Scan for the cell matching the given text and deliver its (x, y) coordinate at center. 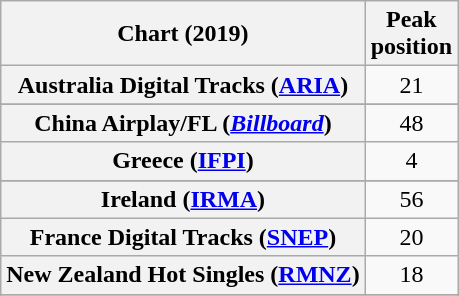
56 (411, 199)
Peakposition (411, 34)
48 (411, 123)
France Digital Tracks (SNEP) (183, 237)
20 (411, 237)
China Airplay/FL (Billboard) (183, 123)
Australia Digital Tracks (ARIA) (183, 85)
Greece (IFPI) (183, 161)
Chart (2019) (183, 34)
21 (411, 85)
4 (411, 161)
Ireland (IRMA) (183, 199)
New Zealand Hot Singles (RMNZ) (183, 275)
18 (411, 275)
